Find where the given text appears and provide that cell's center as [X, Y] coordinate. 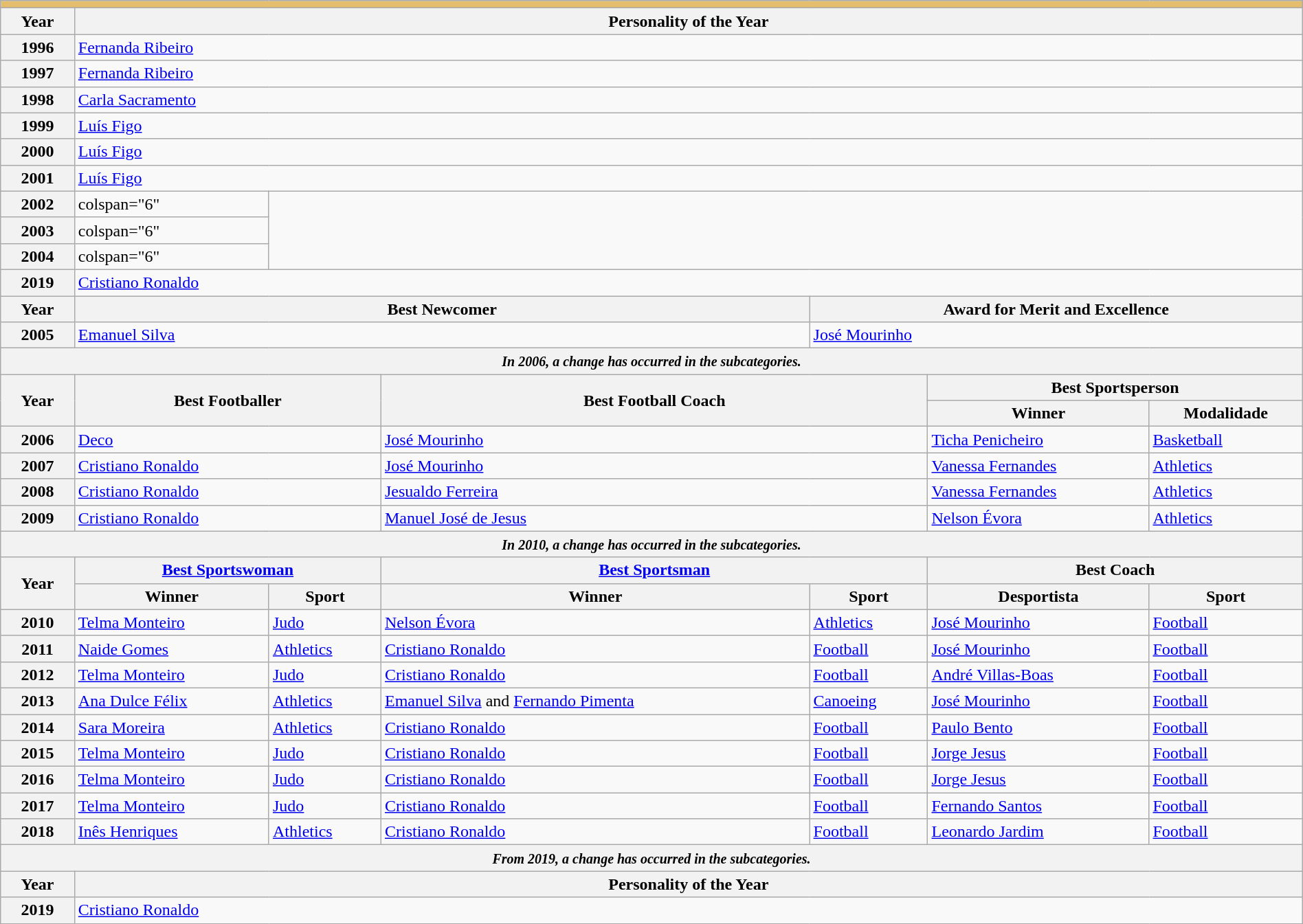
Naide Gomes [172, 649]
2014 [38, 728]
Modalidade [1226, 414]
Leonardo Jardim [1038, 832]
Sara Moreira [172, 728]
2004 [38, 256]
Fernando Santos [1038, 806]
Best Sportsman [654, 570]
1999 [38, 126]
In 2010, a change has occurred in the subcategories. [651, 544]
2003 [38, 230]
1997 [38, 74]
Ticha Penicheiro [1038, 440]
Best Newcomer [442, 308]
2018 [38, 832]
Desportista [1038, 596]
2008 [38, 492]
2015 [38, 754]
In 2006, a change has occurred in the subcategories. [651, 361]
2009 [38, 518]
Emanuel Silva [442, 335]
From 2019, a change has occurred in the subcategories. [651, 858]
2010 [38, 622]
Carla Sacramento [689, 100]
2017 [38, 806]
Award for Merit and Excellence [1056, 308]
Jesualdo Ferreira [654, 492]
Best Sportswoman [227, 570]
André Villas-Boas [1038, 675]
Basketball [1226, 440]
Best Footballer [227, 401]
2013 [38, 701]
2002 [38, 204]
2007 [38, 466]
Ana Dulce Félix [172, 701]
Best Sportsperson [1115, 387]
2000 [38, 152]
2016 [38, 780]
2012 [38, 675]
1996 [38, 47]
Best Coach [1115, 570]
Deco [227, 440]
Canoeing [869, 701]
Inês Henriques [172, 832]
2006 [38, 440]
Manuel José de Jesus [654, 518]
Paulo Bento [1038, 728]
2011 [38, 649]
2001 [38, 178]
2005 [38, 335]
1998 [38, 100]
Emanuel Silva and Fernando Pimenta [595, 701]
Best Football Coach [654, 401]
